Output the (x, y) coordinate of the center of the cell containing the given text.  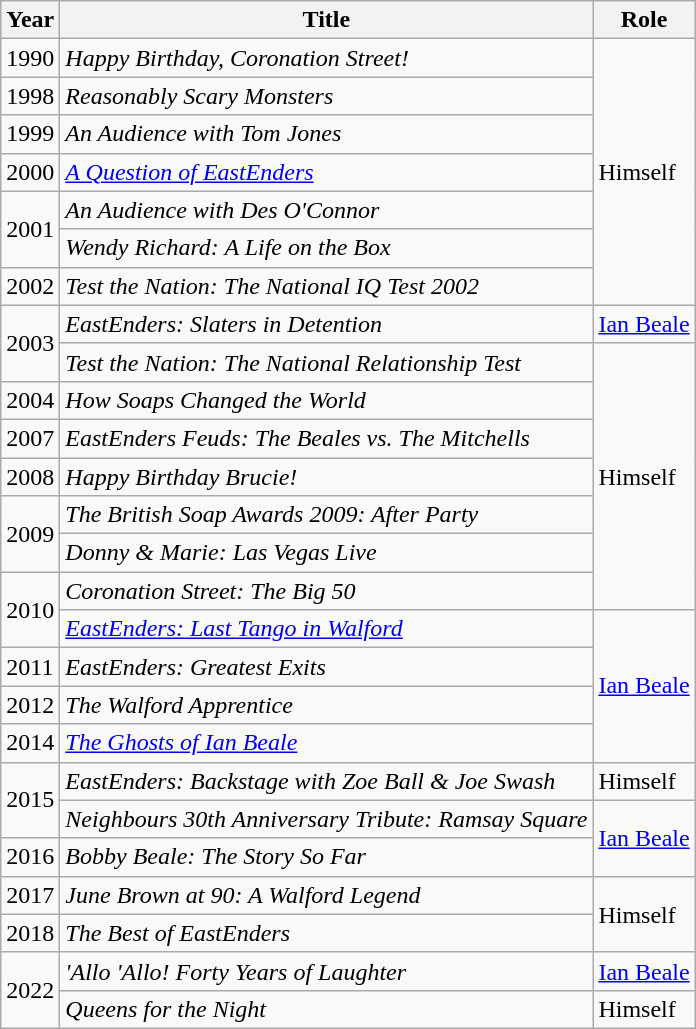
2017 (30, 895)
2004 (30, 400)
June Brown at 90: A Walford Legend (326, 895)
EastEnders: Greatest Exits (326, 667)
Role (644, 20)
1999 (30, 134)
Reasonably Scary Monsters (326, 96)
Bobby Beale: The Story So Far (326, 857)
2022 (30, 990)
A Question of EastEnders (326, 172)
2016 (30, 857)
2015 (30, 800)
EastEnders: Last Tango in Walford (326, 629)
Happy Birthday Brucie! (326, 477)
An Audience with Tom Jones (326, 134)
2010 (30, 610)
How Soaps Changed the World (326, 400)
1990 (30, 58)
Neighbours 30th Anniversary Tribute: Ramsay Square (326, 819)
The British Soap Awards 2009: After Party (326, 515)
Test the Nation: The National IQ Test 2002 (326, 286)
An Audience with Des O'Connor (326, 210)
2003 (30, 343)
2009 (30, 534)
2014 (30, 743)
EastEnders Feuds: The Beales vs. The Mitchells (326, 438)
2018 (30, 933)
Queens for the Night (326, 1009)
The Ghosts of Ian Beale (326, 743)
Title (326, 20)
Year (30, 20)
2007 (30, 438)
2011 (30, 667)
2001 (30, 229)
The Walford Apprentice (326, 705)
1998 (30, 96)
2000 (30, 172)
Coronation Street: The Big 50 (326, 591)
Wendy Richard: A Life on the Box (326, 248)
2012 (30, 705)
EastEnders: Slaters in Detention (326, 324)
The Best of EastEnders (326, 933)
2008 (30, 477)
'Allo 'Allo! Forty Years of Laughter (326, 971)
Happy Birthday, Coronation Street! (326, 58)
EastEnders: Backstage with Zoe Ball & Joe Swash (326, 781)
Test the Nation: The National Relationship Test (326, 362)
2002 (30, 286)
Donny & Marie: Las Vegas Live (326, 553)
